Output the (x, y) coordinate of the center of the cell containing the given text.  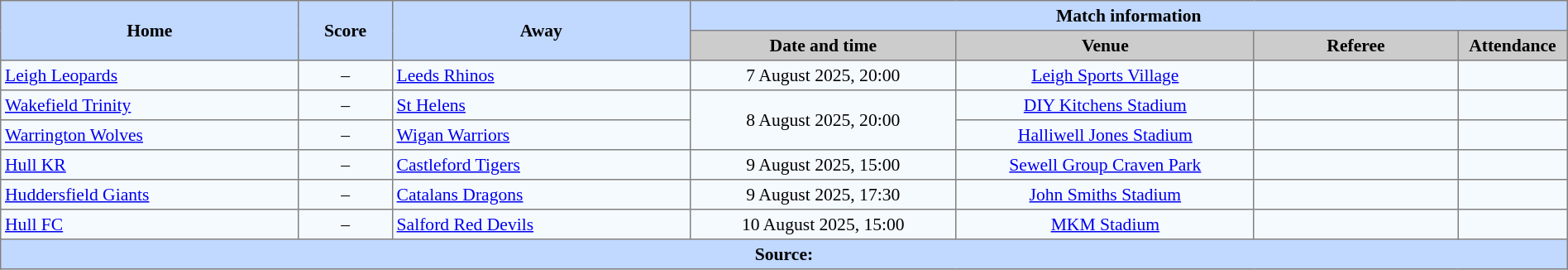
Attendance (1513, 46)
MKM Stadium (1105, 224)
Away (541, 31)
Hull FC (150, 224)
Leigh Sports Village (1105, 75)
Score (346, 31)
7 August 2025, 20:00 (823, 75)
John Smiths Stadium (1105, 195)
Hull KR (150, 165)
Castleford Tigers (541, 165)
Salford Red Devils (541, 224)
8 August 2025, 20:00 (823, 120)
Halliwell Jones Stadium (1105, 135)
9 August 2025, 15:00 (823, 165)
Match information (1128, 16)
DIY Kitchens Stadium (1105, 105)
Wigan Warriors (541, 135)
Catalans Dragons (541, 195)
Huddersfield Giants (150, 195)
Home (150, 31)
Sewell Group Craven Park (1105, 165)
Referee (1355, 46)
St Helens (541, 105)
Warrington Wolves (150, 135)
10 August 2025, 15:00 (823, 224)
Source: (784, 254)
Leeds Rhinos (541, 75)
Wakefield Trinity (150, 105)
Date and time (823, 46)
9 August 2025, 17:30 (823, 195)
Leigh Leopards (150, 75)
Venue (1105, 46)
